Capture the cell that displays the provided text and extract its [X, Y] central coordinate. 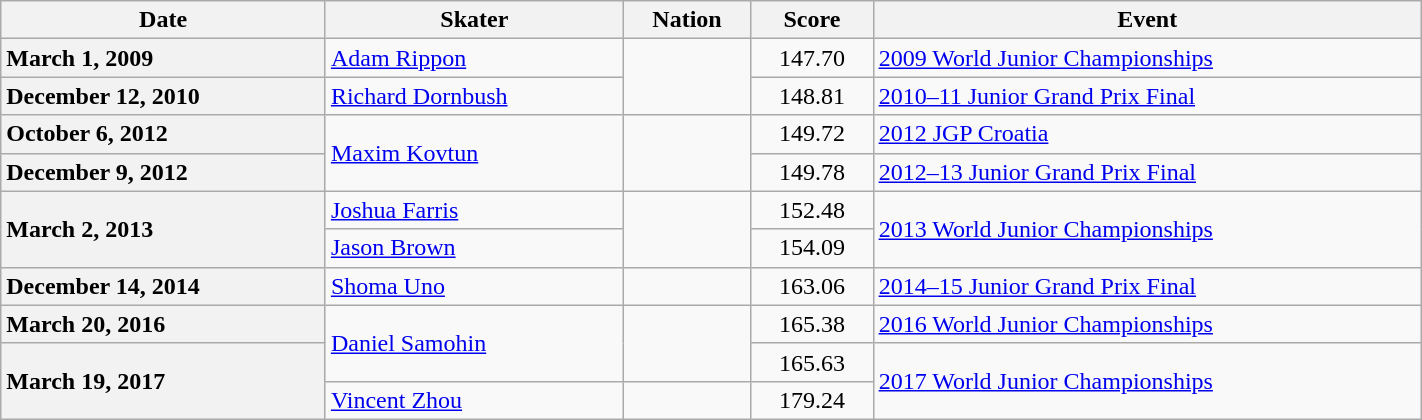
179.24 [812, 400]
October 6, 2012 [164, 134]
2016 World Junior Championships [1147, 324]
Joshua Farris [474, 210]
December 14, 2014 [164, 286]
March 2, 2013 [164, 229]
Maxim Kovtun [474, 153]
149.78 [812, 172]
2014–15 Junior Grand Prix Final [1147, 286]
165.63 [812, 362]
Skater [474, 20]
Richard Dornbush [474, 96]
Shoma Uno [474, 286]
2009 World Junior Championships [1147, 58]
2012 JGP Croatia [1147, 134]
Vincent Zhou [474, 400]
Nation [687, 20]
154.09 [812, 248]
Jason Brown [474, 248]
2010–11 Junior Grand Prix Final [1147, 96]
2017 World Junior Championships [1147, 381]
2012–13 Junior Grand Prix Final [1147, 172]
Date [164, 20]
Event [1147, 20]
Adam Rippon [474, 58]
Score [812, 20]
148.81 [812, 96]
152.48 [812, 210]
2013 World Junior Championships [1147, 229]
December 12, 2010 [164, 96]
March 20, 2016 [164, 324]
Daniel Samohin [474, 343]
March 1, 2009 [164, 58]
December 9, 2012 [164, 172]
165.38 [812, 324]
March 19, 2017 [164, 381]
163.06 [812, 286]
149.72 [812, 134]
147.70 [812, 58]
